Return [x, y] of the center of cell containing provided text 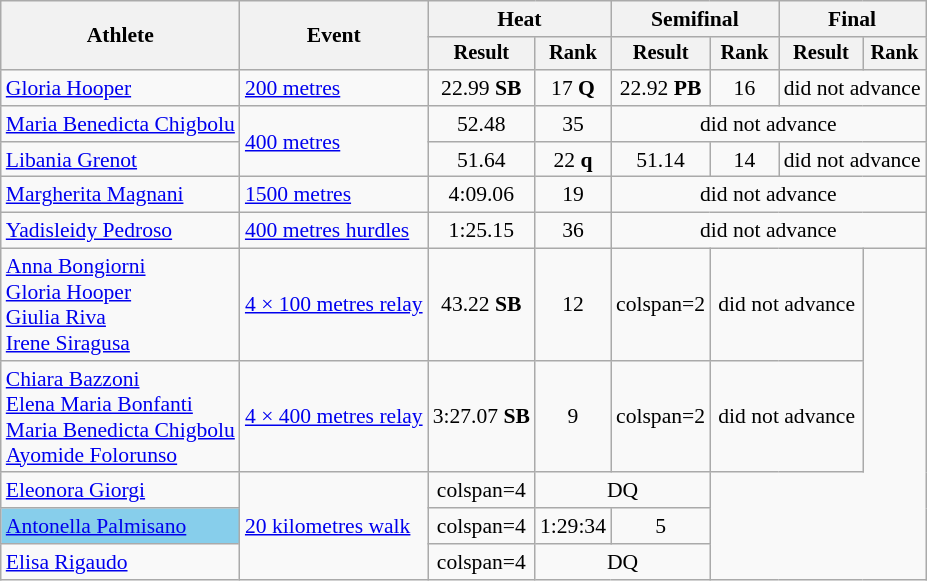
1500 metres [334, 195]
Final [852, 19]
22.99 SB [482, 88]
1:25.15 [482, 231]
Maria Benedicta Chigbolu [120, 124]
17 Q [573, 88]
4 × 400 metres relay [334, 417]
4:09.06 [482, 195]
Event [334, 36]
51.14 [660, 160]
19 [573, 195]
5 [660, 526]
4 × 100 metres relay [334, 305]
Elisa Rigaudo [120, 562]
1:29:34 [573, 526]
Antonella Palmisano [120, 526]
51.64 [482, 160]
Yadisleidy Pedroso [120, 231]
52.48 [482, 124]
14 [744, 160]
16 [744, 88]
22 q [573, 160]
400 metres [334, 142]
Chiara BazzoniElena Maria BonfantiMaria Benedicta ChigboluAyomide Folorunso [120, 417]
36 [573, 231]
400 metres hurdles [334, 231]
20 kilometres walk [334, 526]
22.92 PB [660, 88]
Libania Grenot [120, 160]
Athlete [120, 36]
Eleonora Giorgi [120, 491]
35 [573, 124]
12 [573, 305]
Gloria Hooper [120, 88]
43.22 SB [482, 305]
Anna BongiorniGloria HooperGiulia RivaIrene Siragusa [120, 305]
200 metres [334, 88]
Margherita Magnani [120, 195]
3:27.07 SB [482, 417]
Heat [520, 19]
9 [573, 417]
Semifinal [695, 19]
